Pinpoint the cell where the given text exists, returning its [X, Y] midpoint coordinate. 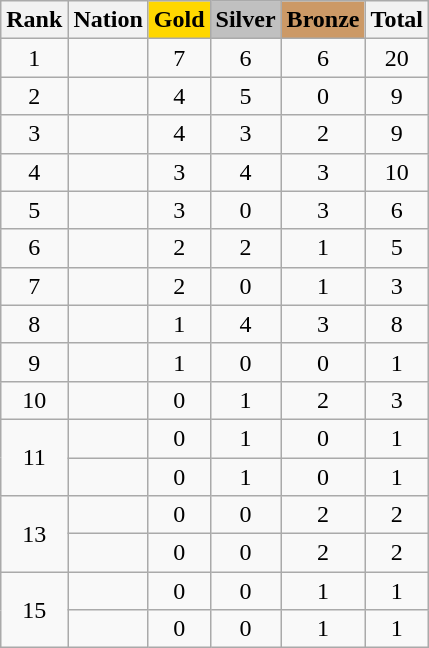
Nation [108, 20]
Bronze [323, 20]
15 [34, 610]
Silver [246, 20]
13 [34, 534]
Rank [34, 20]
Gold [179, 20]
20 [397, 58]
11 [34, 457]
Total [397, 20]
